Detect which cell encompasses the target text, then output its (x, y) center coordinate. 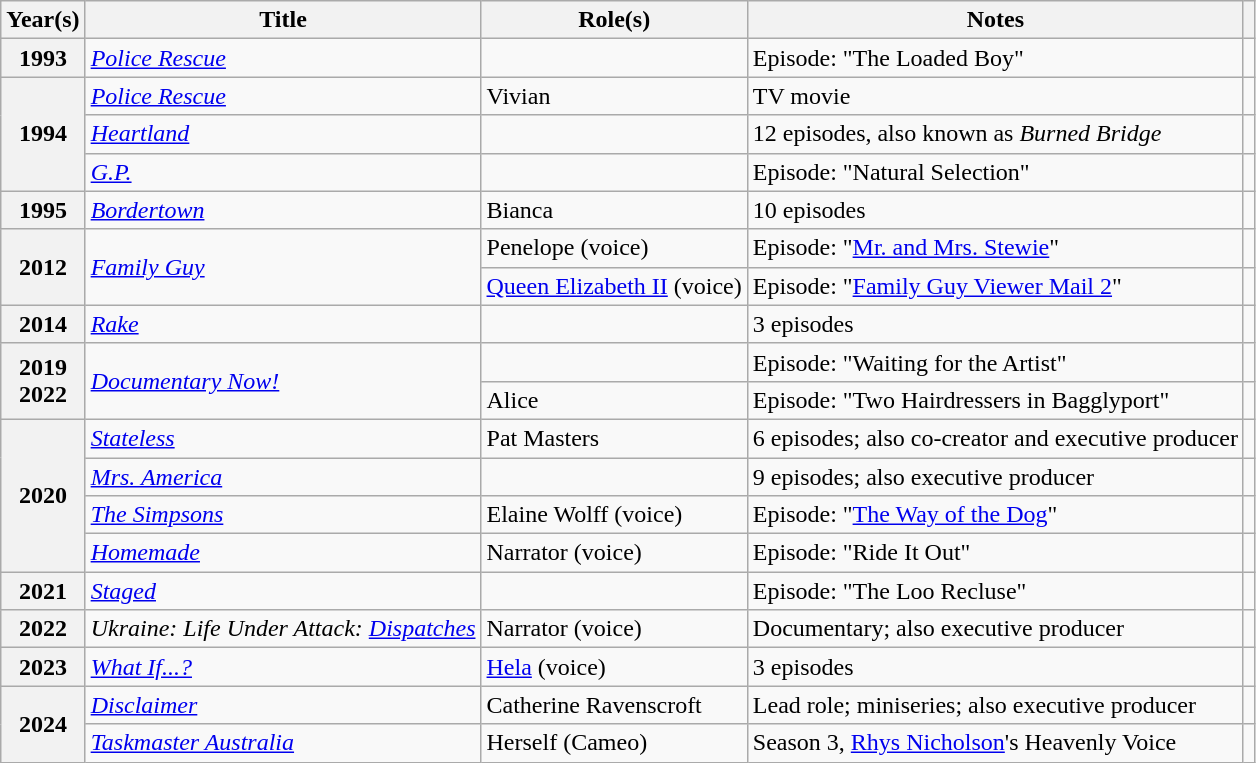
Queen Elizabeth II (voice) (614, 286)
Herself (Cameo) (614, 743)
1993 (43, 58)
2024 (43, 724)
Stateless (283, 438)
Episode: "Ride It Out" (995, 553)
Role(s) (614, 20)
2012 (43, 267)
Pat Masters (614, 438)
Notes (995, 20)
Episode: "Family Guy Viewer Mail 2" (995, 286)
What If...? (283, 667)
Episode: "The Loo Recluse" (995, 591)
Documentary; also executive producer (995, 629)
1995 (43, 210)
Lead role; miniseries; also executive producer (995, 705)
Elaine Wolff (voice) (614, 515)
2022 (43, 629)
2014 (43, 324)
12 episodes, also known as Burned Bridge (995, 134)
Catherine Ravenscroft (614, 705)
Staged (283, 591)
The Simpsons (283, 515)
Penelope (voice) (614, 248)
Hela (voice) (614, 667)
Bianca (614, 210)
2019 2022 (43, 381)
Episode: "Mr. and Mrs. Stewie" (995, 248)
1994 (43, 134)
Ukraine: Life Under Attack: Dispatches (283, 629)
Episode: "The Way of the Dog" (995, 515)
Vivian (614, 96)
6 episodes; also co-creator and executive producer (995, 438)
Season 3, Rhys Nicholson's Heavenly Voice (995, 743)
Family Guy (283, 267)
G.P. (283, 172)
Year(s) (43, 20)
2020 (43, 495)
Documentary Now! (283, 381)
Title (283, 20)
Heartland (283, 134)
Taskmaster Australia (283, 743)
Bordertown (283, 210)
Episode: "The Loaded Boy" (995, 58)
TV movie (995, 96)
Alice (614, 400)
Disclaimer (283, 705)
Episode: "Waiting for the Artist" (995, 362)
Mrs. America (283, 477)
Episode: "Two Hairdressers in Bagglyport" (995, 400)
Episode: "Natural Selection" (995, 172)
Homemade (283, 553)
10 episodes (995, 210)
2023 (43, 667)
Rake (283, 324)
2021 (43, 591)
9 episodes; also executive producer (995, 477)
